Locate the cell with the specified text and output its [x, y] center coordinate. 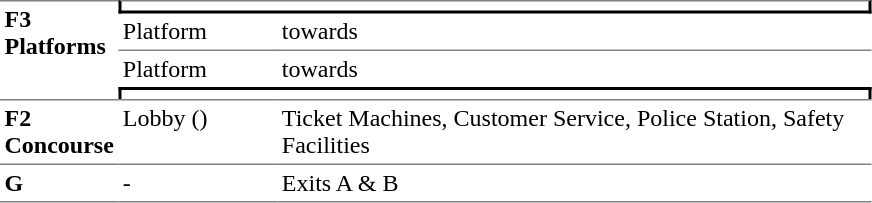
Ticket Machines, Customer Service, Police Station, Safety Facilities [574, 132]
- [198, 184]
F2Concourse [59, 132]
Lobby () [198, 132]
Exits A & B [574, 184]
G [59, 184]
F3Platforms [59, 50]
